Return the [x, y] coordinate for the center point of the cell that contains the specified text.  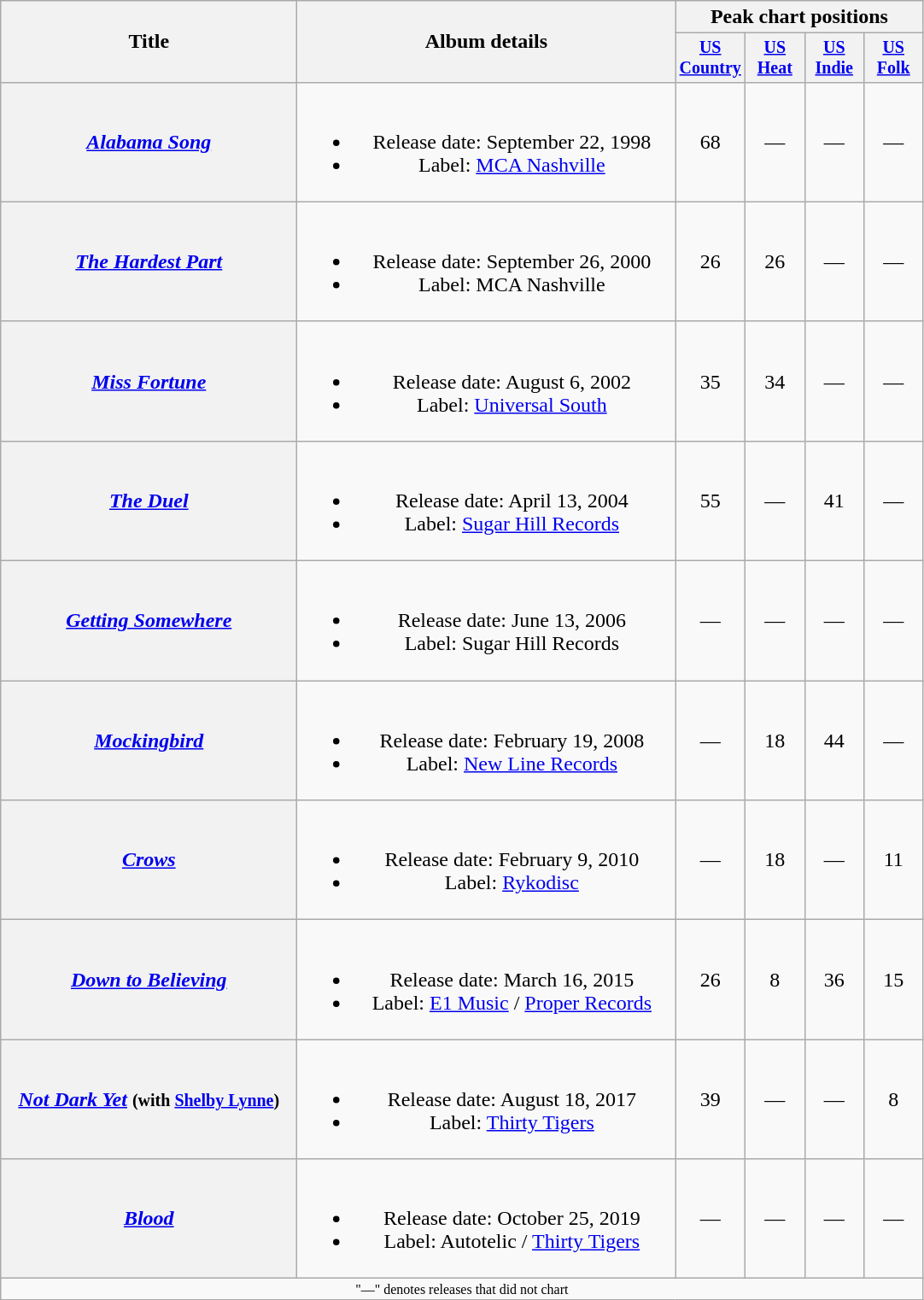
The Hardest Part [149, 261]
55 [711, 501]
15 [893, 980]
Crows [149, 860]
41 [833, 501]
44 [833, 741]
Release date: June 13, 2006Label: Sugar Hill Records [487, 621]
Release date: September 22, 1998Label: MCA Nashville [487, 142]
Peak chart positions [799, 17]
USHeat [775, 58]
Release date: February 9, 2010Label: Rykodisc [487, 860]
Release date: August 6, 2002Label: Universal South [487, 381]
39 [711, 1099]
Blood [149, 1219]
Release date: March 16, 2015Label: E1 Music / Proper Records [487, 980]
35 [711, 381]
"—" denotes releases that did not chart [462, 1289]
68 [711, 142]
US Country [711, 58]
Getting Somewhere [149, 621]
Release date: October 25, 2019Label: Autotelic / Thirty Tigers [487, 1219]
Alabama Song [149, 142]
Album details [487, 42]
36 [833, 980]
Release date: April 13, 2004Label: Sugar Hill Records [487, 501]
Release date: August 18, 2017Label: Thirty Tigers [487, 1099]
34 [775, 381]
Title [149, 42]
11 [893, 860]
Release date: September 26, 2000Label: MCA Nashville [487, 261]
Down to Believing [149, 980]
The Duel [149, 501]
USIndie [833, 58]
USFolk [893, 58]
Release date: February 19, 2008Label: New Line Records [487, 741]
Miss Fortune [149, 381]
Not Dark Yet (with Shelby Lynne) [149, 1099]
Mockingbird [149, 741]
